Determine the [X, Y] coordinate at the center of the cell enclosing the given text.  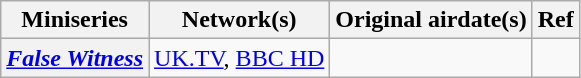
Original airdate(s) [431, 20]
Network(s) [240, 20]
Miniseries [75, 20]
Ref [556, 20]
UK.TV, BBC HD [240, 58]
False Witness [75, 58]
